Extract the (X, Y) coordinate from the center of the cell holding the provided text.  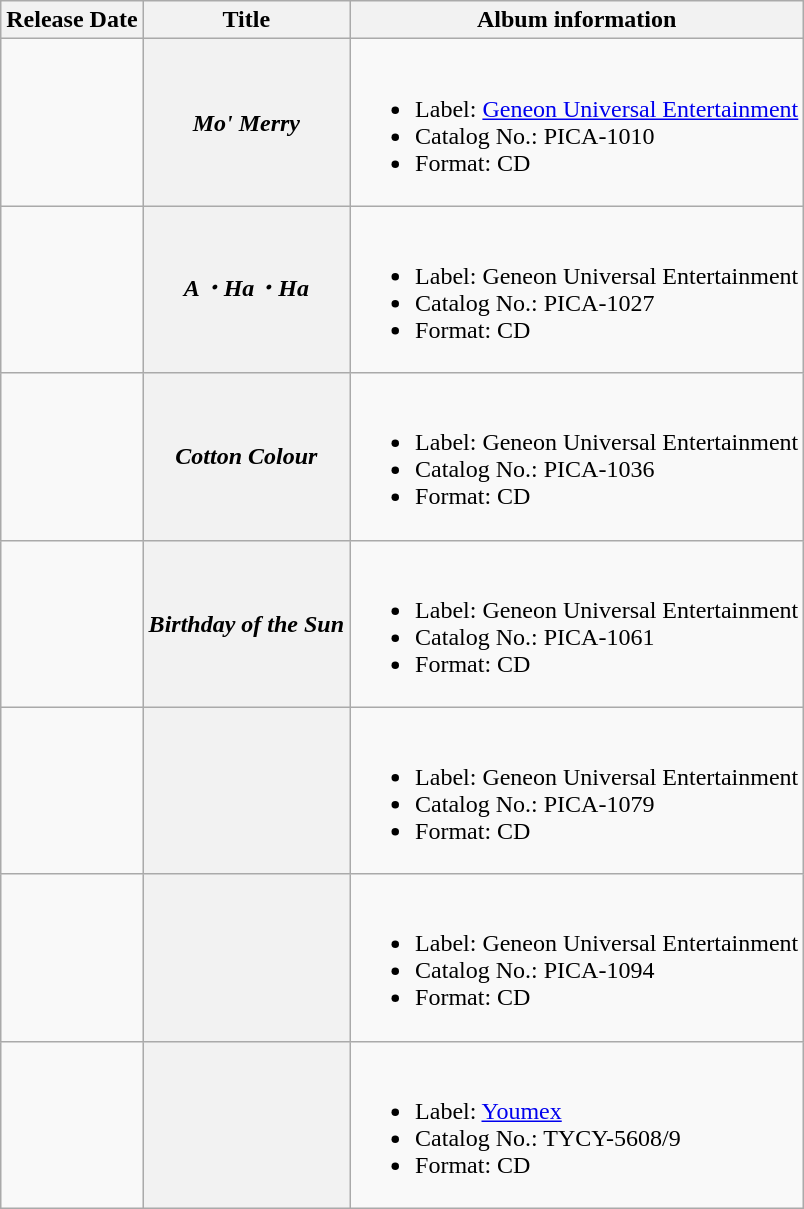
Label: YoumexCatalog No.: TYCY-5608/9Format: CD (577, 1124)
A・Ha・Ha (246, 290)
Label: Geneon Universal EntertainmentCatalog No.: PICA-1079Format: CD (577, 790)
Label: Geneon Universal EntertainmentCatalog No.: PICA-1036Format: CD (577, 456)
Label: Geneon Universal EntertainmentCatalog No.: PICA-1027Format: CD (577, 290)
Label: Geneon Universal EntertainmentCatalog No.: PICA-1094Format: CD (577, 958)
Birthday of the Sun (246, 624)
Mo' Merry (246, 122)
Cotton Colour (246, 456)
Title (246, 20)
Label: Geneon Universal EntertainmentCatalog No.: PICA-1010Format: CD (577, 122)
Album information (577, 20)
Label: Geneon Universal EntertainmentCatalog No.: PICA-1061Format: CD (577, 624)
Release Date (72, 20)
